Identify which cell holds the provided text, then report its [x, y] central coordinate. 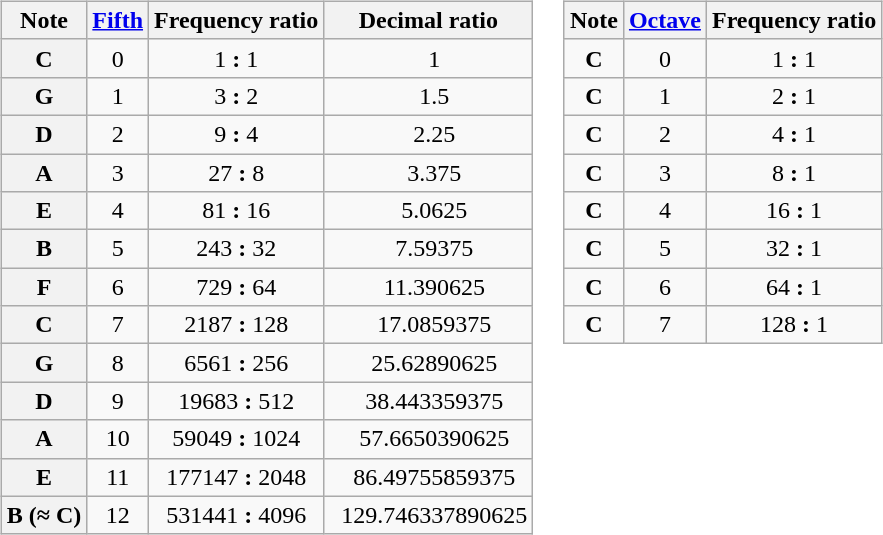
59049 : 1024 [236, 439]
38.443359375 [428, 401]
8 : 1 [794, 173]
129.746337890625 [428, 515]
17.0859375 [428, 325]
27 : 8 [236, 173]
B (≈ C) [44, 515]
16 : 1 [794, 211]
128 : 1 [794, 325]
3.375 [428, 173]
Octave [664, 20]
2187 : 128 [236, 325]
12 [118, 515]
Fifth [118, 20]
19683 : 512 [236, 401]
86.49755859375 [428, 477]
243 : 32 [236, 249]
531441 : 4096 [236, 515]
32 : 1 [794, 249]
9 : 4 [236, 134]
81 : 16 [236, 211]
11 [118, 477]
7.59375 [428, 249]
9 [118, 401]
729 : 64 [236, 287]
6561 : 256 [236, 363]
2.25 [428, 134]
4 : 1 [794, 134]
57.6650390625 [428, 439]
5.0625 [428, 211]
25.62890625 [428, 363]
177147 : 2048 [236, 477]
F [44, 287]
Decimal ratio [428, 20]
1.5 [428, 96]
B [44, 249]
64 : 1 [794, 287]
10 [118, 439]
8 [118, 363]
11.390625 [428, 287]
2 : 1 [794, 96]
3 : 2 [236, 96]
